Pinpoint the cell where the given text exists, returning its [X, Y] midpoint coordinate. 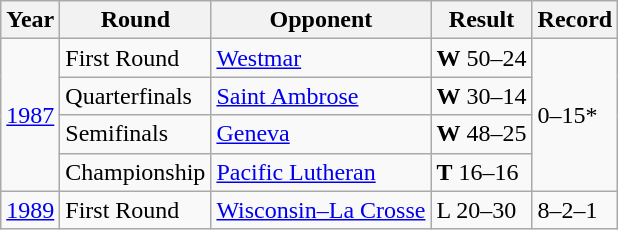
T 16–16 [482, 172]
Opponent [321, 20]
Semifinals [136, 134]
1987 [30, 115]
Pacific Lutheran [321, 172]
Result [482, 20]
W 48–25 [482, 134]
Round [136, 20]
1989 [30, 210]
Record [575, 20]
Quarterfinals [136, 96]
Saint Ambrose [321, 96]
Geneva [321, 134]
8–2–1 [575, 210]
0–15* [575, 115]
W 30–14 [482, 96]
Championship [136, 172]
W 50–24 [482, 58]
L 20–30 [482, 210]
Wisconsin–La Crosse [321, 210]
Westmar [321, 58]
Year [30, 20]
